From the cell containing the given text, extract its center point as [X, Y] coordinate. 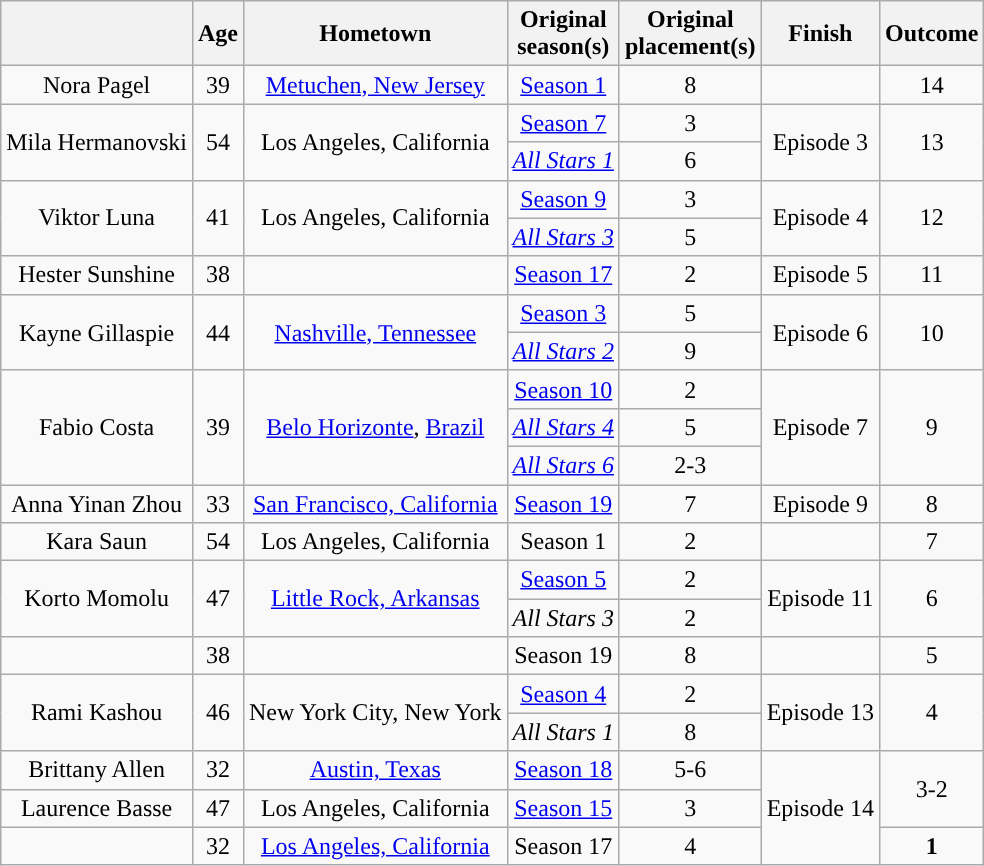
All Stars 4 [563, 427]
Kayne Gillaspie [97, 332]
3-2 [932, 789]
Nashville, Tennessee [375, 332]
New York City, New York [375, 713]
Korto Momolu [97, 599]
Age [218, 34]
1 [932, 846]
Episode 5 [820, 275]
Episode 4 [820, 218]
Rami Kashou [97, 713]
Episode 6 [820, 332]
Laurence Basse [97, 808]
Season 15 [563, 808]
Episode 9 [820, 503]
Viktor Luna [97, 218]
44 [218, 332]
2-3 [690, 465]
Season 10 [563, 389]
Season 3 [563, 313]
San Francisco, California [375, 503]
Episode 11 [820, 599]
Episode 3 [820, 142]
41 [218, 218]
Brittany Allen [97, 770]
Little Rock, Arkansas [375, 599]
Season 4 [563, 694]
Season 7 [563, 123]
Kara Saun [97, 542]
13 [932, 142]
Belo Horizonte, Brazil [375, 427]
Episode 7 [820, 427]
Outcome [932, 34]
Mila Hermanovski [97, 142]
Austin, Texas [375, 770]
Anna Yinan Zhou [97, 503]
12 [932, 218]
Fabio Costa [97, 427]
All Stars 2 [563, 351]
Originalplacement(s) [690, 34]
Season 18 [563, 770]
14 [932, 85]
33 [218, 503]
46 [218, 713]
Season 9 [563, 199]
5-6 [690, 770]
10 [932, 332]
11 [932, 275]
Episode 14 [820, 808]
Hester Sunshine [97, 275]
Season 5 [563, 580]
Metuchen, New Jersey [375, 85]
Nora Pagel [97, 85]
Finish [820, 34]
Originalseason(s) [563, 34]
Episode 13 [820, 713]
Hometown [375, 34]
All Stars 6 [563, 465]
